Identify which cell holds the provided text, then report its (X, Y) central coordinate. 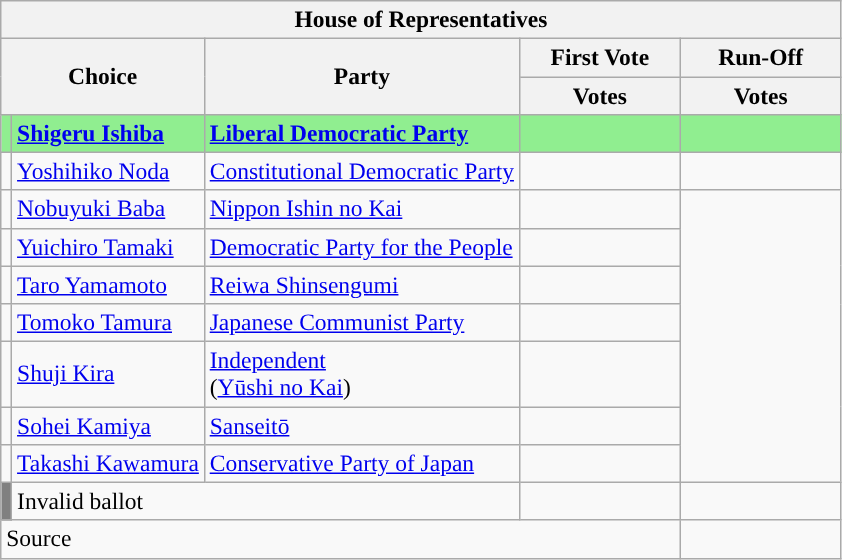
Sanseitō (362, 425)
Liberal Democratic Party (362, 133)
Tomoko Tamura (108, 322)
Shuji Kira (108, 374)
Reiwa Shinsengumi (362, 285)
Yuichiro Tamaki (108, 247)
Conservative Party of Japan (362, 463)
Japanese Communist Party (362, 322)
House of Representatives (421, 19)
Takashi Kawamura (108, 463)
Invalid ballot (266, 501)
Yoshihiko Noda (108, 171)
Taro Yamamoto (108, 285)
Party (362, 76)
Constitutional Democratic Party (362, 171)
Source (341, 539)
Run-Off (760, 57)
Choice (103, 76)
Sohei Kamiya (108, 425)
Nippon Ishin no Kai (362, 209)
First Vote (600, 57)
Shigeru Ishiba (108, 133)
Democratic Party for the People (362, 247)
Independent(Yūshi no Kai) (362, 374)
Nobuyuki Baba (108, 209)
